Locate the cell with the specified text and output its [x, y] center coordinate. 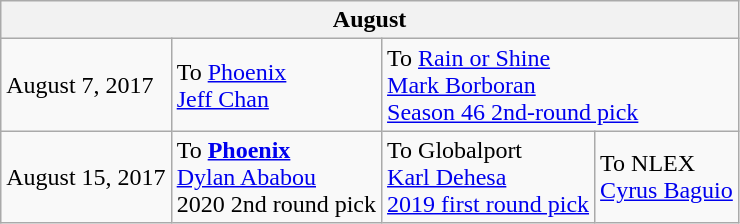
To Rain or ShineMark BorboranSeason 46 2nd-round pick [560, 85]
August [370, 20]
August 7, 2017 [86, 85]
To PhoenixJeff Chan [276, 85]
To NLEXCyrus Baguio [667, 177]
To PhoenixDylan Ababou2020 2nd round pick [276, 177]
August 15, 2017 [86, 177]
To GlobalportKarl Dehesa2019 first round pick [488, 177]
